Capture the cell that displays the provided text and extract its [x, y] central coordinate. 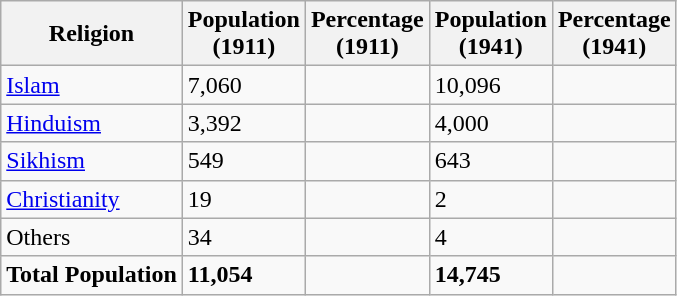
7,060 [244, 85]
Sikhism [92, 161]
Population(1941) [490, 34]
3,392 [244, 123]
643 [490, 161]
Hinduism [92, 123]
Religion [92, 34]
Percentage(1911) [367, 34]
Others [92, 237]
Population(1911) [244, 34]
14,745 [490, 275]
4,000 [490, 123]
Total Population [92, 275]
Percentage(1941) [614, 34]
549 [244, 161]
34 [244, 237]
Christianity [92, 199]
19 [244, 199]
10,096 [490, 85]
4 [490, 237]
2 [490, 199]
Islam [92, 85]
11,054 [244, 275]
